Search for the cell housing the specified text and yield its [x, y] center coordinate. 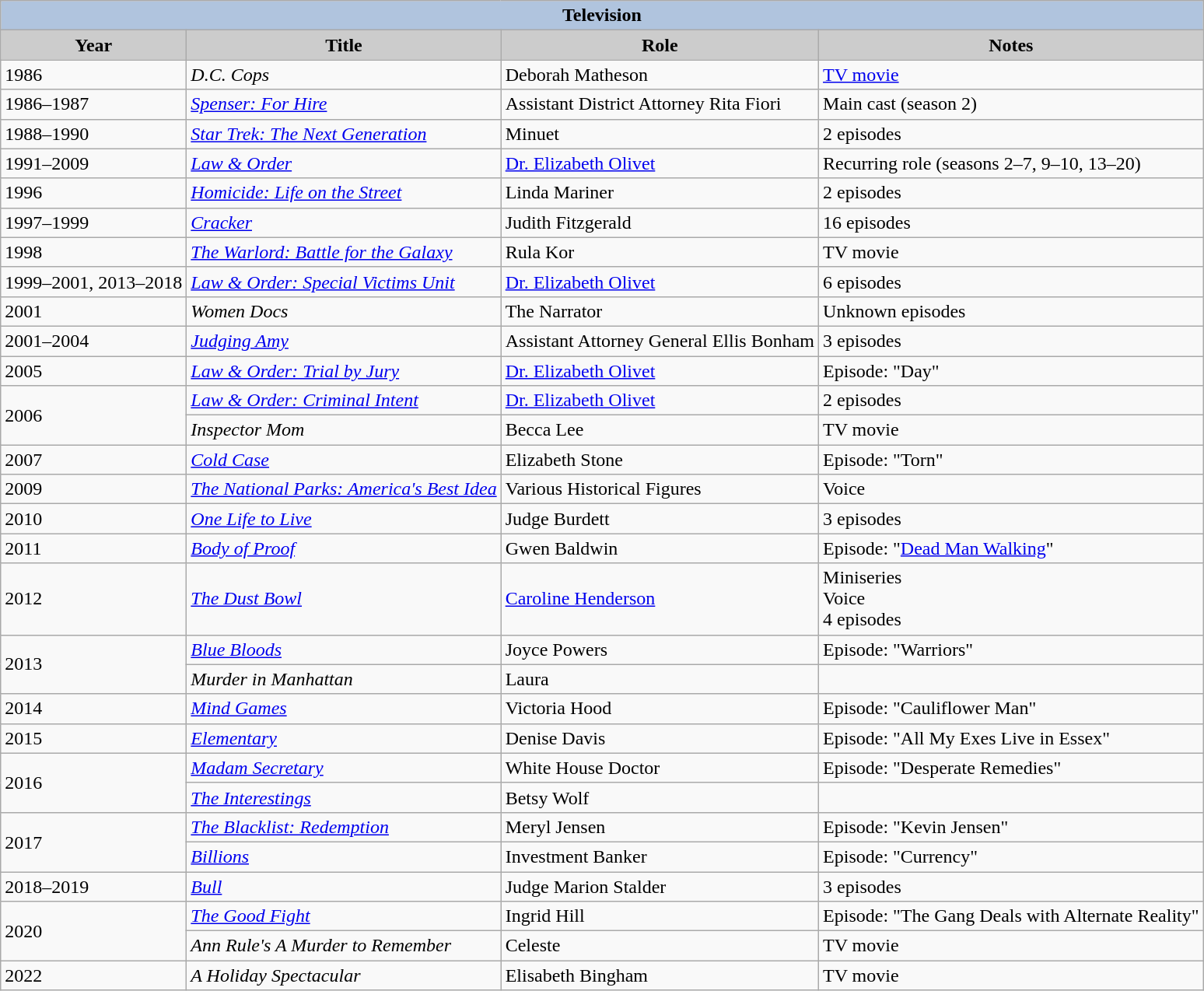
Billions [344, 856]
2015 [93, 738]
Law & Order [344, 163]
2001–2004 [93, 341]
Cold Case [344, 460]
Caroline Henderson [660, 599]
The Blacklist: Redemption [344, 827]
Deborah Matheson [660, 75]
One Life to Live [344, 519]
Recurring role (seasons 2–7, 9–10, 13–20) [1011, 163]
The Dust Bowl [344, 599]
2005 [93, 371]
The Good Fight [344, 916]
Law & Order: Criminal Intent [344, 401]
Episode: "Dead Man Walking" [1011, 548]
2009 [93, 489]
Elizabeth Stone [660, 460]
Celeste [660, 946]
Minuet [660, 134]
Bull [344, 886]
The Interestings [344, 797]
Cracker [344, 222]
Title [344, 45]
Judging Amy [344, 341]
Episode: "All My Exes Live in Essex" [1011, 738]
Mind Games [344, 709]
Murder in Manhattan [344, 679]
Year [93, 45]
Judge Marion Stalder [660, 886]
White House Doctor [660, 768]
Law & Order: Trial by Jury [344, 371]
Various Historical Figures [660, 489]
Elisabeth Bingham [660, 975]
Episode: "The Gang Deals with Alternate Reality" [1011, 916]
Judith Fitzgerald [660, 222]
Notes [1011, 45]
A Holiday Spectacular [344, 975]
Rula Kor [660, 252]
The National Parks: America's Best Idea [344, 489]
The Warlord: Battle for the Galaxy [344, 252]
Star Trek: The Next Generation [344, 134]
2013 [93, 664]
1988–1990 [93, 134]
2022 [93, 975]
16 episodes [1011, 222]
2017 [93, 842]
Becca Lee [660, 430]
2001 [93, 311]
Elementary [344, 738]
6 episodes [1011, 282]
2007 [93, 460]
Voice [1011, 489]
Role [660, 45]
1997–1999 [93, 222]
Episode: "Cauliflower Man" [1011, 709]
2016 [93, 783]
2010 [93, 519]
Women Docs [344, 311]
Body of Proof [344, 548]
1996 [93, 193]
1986 [93, 75]
D.C. Cops [344, 75]
Episode: "Kevin Jensen" [1011, 827]
Spenser: For Hire [344, 104]
Investment Banker [660, 856]
Episode: "Warriors" [1011, 650]
Unknown episodes [1011, 311]
Miniseries Voice 4 episodes [1011, 599]
Homicide: Life on the Street [344, 193]
2006 [93, 415]
2011 [93, 548]
Ingrid Hill [660, 916]
Victoria Hood [660, 709]
2012 [93, 599]
Inspector Mom [344, 430]
The Narrator [660, 311]
Assistant District Attorney Rita Fiori [660, 104]
Episode: "Day" [1011, 371]
1986–1987 [93, 104]
Judge Burdett [660, 519]
Blue Bloods [344, 650]
Madam Secretary [344, 768]
1991–2009 [93, 163]
Episode: "Currency" [1011, 856]
2018–2019 [93, 886]
Joyce Powers [660, 650]
Law & Order: Special Victims Unit [344, 282]
2014 [93, 709]
1999–2001, 2013–2018 [93, 282]
2020 [93, 931]
Main cast (season 2) [1011, 104]
1998 [93, 252]
Laura [660, 679]
Assistant Attorney General Ellis Bonham [660, 341]
Linda Mariner [660, 193]
Betsy Wolf [660, 797]
Episode: "Desperate Remedies" [1011, 768]
Episode: "Torn" [1011, 460]
Meryl Jensen [660, 827]
Gwen Baldwin [660, 548]
Television [602, 16]
Denise Davis [660, 738]
Ann Rule's A Murder to Remember [344, 946]
